Detect which cell encompasses the target text, then output its (X, Y) center coordinate. 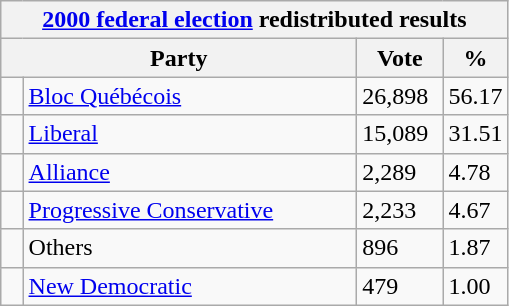
2,289 (400, 172)
15,089 (400, 134)
Others (190, 248)
Progressive Conservative (190, 210)
New Democratic (190, 286)
1.00 (476, 286)
% (476, 58)
26,898 (400, 96)
Alliance (190, 172)
2,233 (400, 210)
896 (400, 248)
31.51 (476, 134)
4.78 (476, 172)
Party (179, 58)
Liberal (190, 134)
1.87 (476, 248)
Vote (400, 58)
Bloc Québécois (190, 96)
56.17 (476, 96)
4.67 (476, 210)
479 (400, 286)
2000 federal election redistributed results (254, 20)
